Locate the cell with the specified text and output its [x, y] center coordinate. 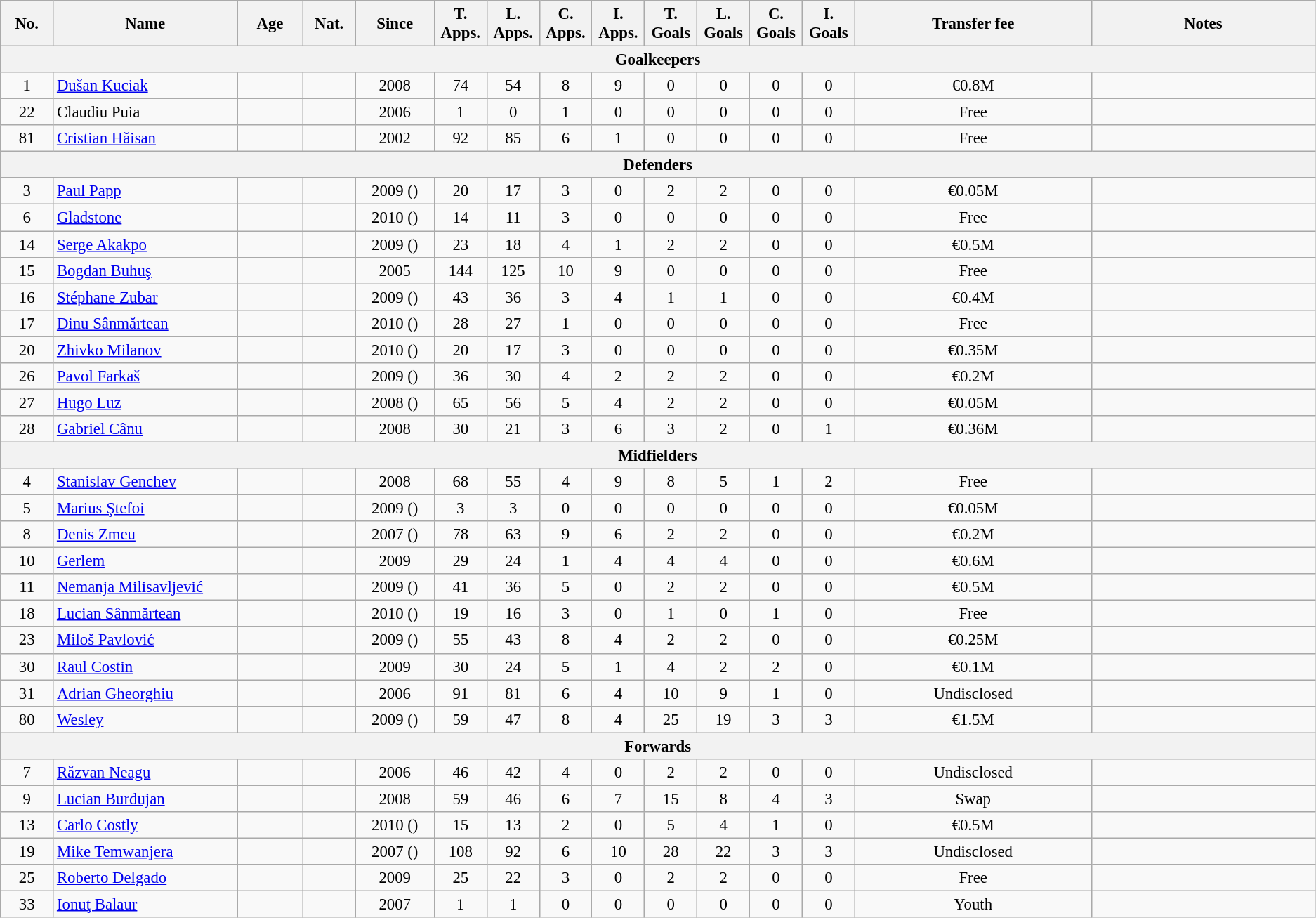
42 [513, 773]
Adrian Gheorghiu [145, 693]
Lucian Sânmărtean [145, 614]
Stéphane Zubar [145, 297]
Transfer fee [973, 24]
91 [461, 693]
Since [395, 24]
68 [461, 482]
€0.1M [973, 667]
Nemanja Milisavljević [145, 587]
31 [27, 693]
Goalkeepers [658, 60]
21 [513, 429]
Bogdan Buhuş [145, 270]
€0.4M [973, 297]
144 [461, 270]
33 [27, 905]
Gladstone [145, 218]
€0.6M [973, 561]
Claudiu Puia [145, 112]
€0.35M [973, 350]
€0.8M [973, 86]
Mike Temwanjera [145, 851]
2007 [395, 905]
Defenders [658, 165]
Cristian Hăisan [145, 138]
2002 [395, 138]
Lucian Burdujan [145, 799]
Răzvan Neagu [145, 773]
Age [270, 24]
Marius Ştefoi [145, 509]
L. Goals [723, 24]
108 [461, 851]
Wesley [145, 719]
Dušan Kuciak [145, 86]
Stanislav Genchev [145, 482]
€0.25M [973, 641]
29 [461, 561]
63 [513, 535]
78 [461, 535]
74 [461, 86]
Paul Papp [145, 192]
T. Goals [671, 24]
Name [145, 24]
Notes [1203, 24]
C. Goals [777, 24]
125 [513, 270]
Zhivko Milanov [145, 350]
No. [27, 24]
26 [27, 376]
Gerlem [145, 561]
Hugo Luz [145, 402]
Gabriel Cânu [145, 429]
56 [513, 402]
Raul Costin [145, 667]
Midfielders [658, 455]
Youth [973, 905]
47 [513, 719]
65 [461, 402]
2005 [395, 270]
T. Apps. [461, 24]
Pavol Farkaš [145, 376]
Ionuţ Balaur [145, 905]
Carlo Costly [145, 825]
Swap [973, 799]
80 [27, 719]
Forwards [658, 746]
Serge Akakpo [145, 244]
Nat. [329, 24]
Roberto Delgado [145, 878]
41 [461, 587]
Denis Zmeu [145, 535]
C. Apps. [566, 24]
2008 () [395, 402]
I. Goals [829, 24]
€0.36M [973, 429]
54 [513, 86]
L. Apps. [513, 24]
85 [513, 138]
Dinu Sânmărtean [145, 323]
I. Apps. [618, 24]
€1.5M [973, 719]
Miloš Pavlović [145, 641]
